Output the (X, Y) coordinate of the center of the cell containing the given text.  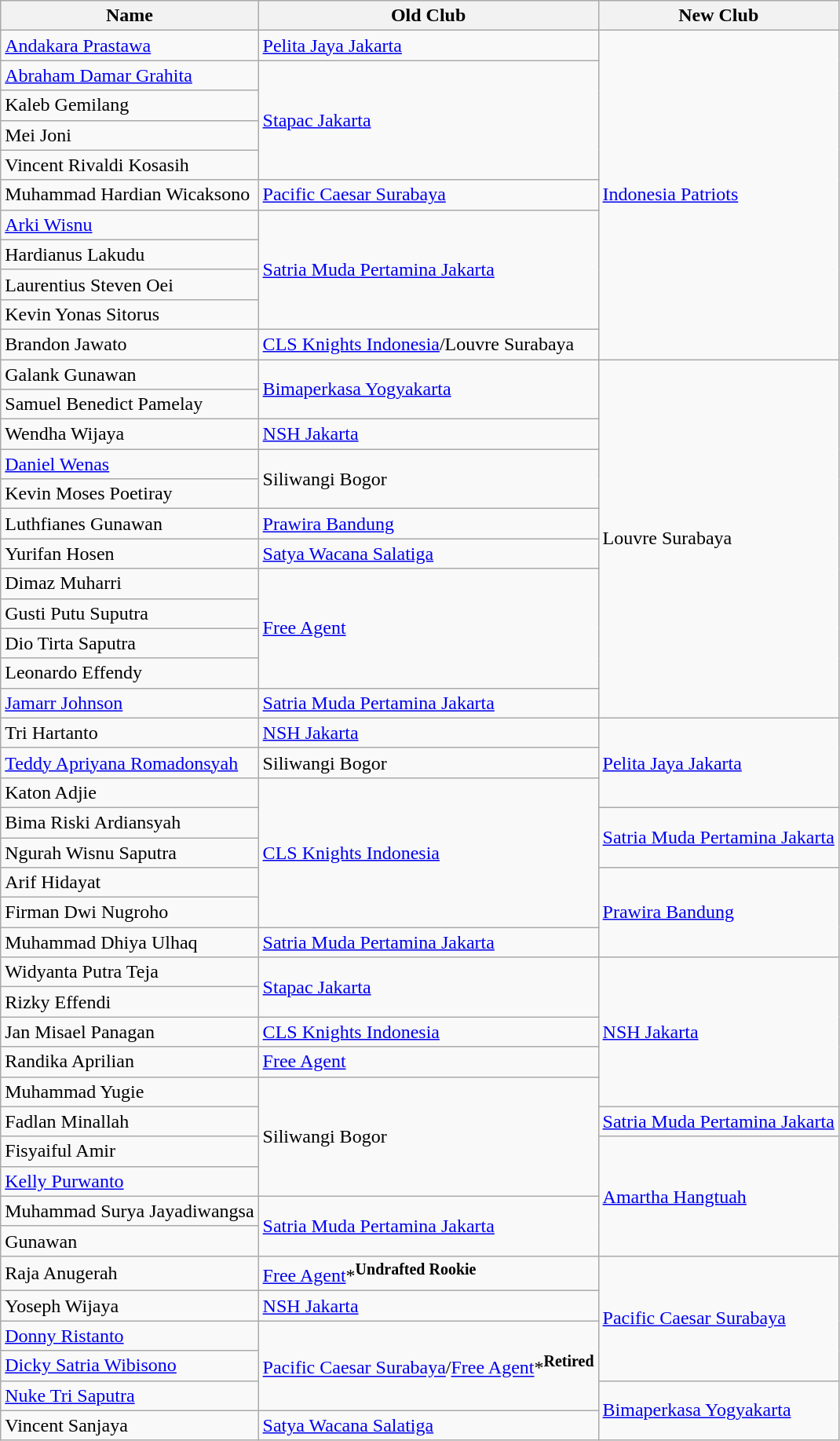
Pacific Caesar Surabaya/Free Agent*Retired (429, 1366)
Yurifan Hosen (130, 554)
Andakara Prastawa (130, 46)
Randika Aprilian (130, 1062)
Gusti Putu Suputra (130, 613)
New Club (718, 16)
Laurentius Steven Oei (130, 284)
Kaleb Gemilang (130, 105)
Rizky Effendi (130, 1002)
Old Club (429, 16)
Firman Dwi Nugroho (130, 913)
Widyanta Putra Teja (130, 972)
Abraham Damar Grahita (130, 75)
Jamarr Johnson (130, 703)
Ngurah Wisnu Saputra (130, 852)
Luthfianes Gunawan (130, 524)
Muhammad Dhiya Ulhaq (130, 942)
Dicky Satria Wibisono (130, 1366)
Kelly Purwanto (130, 1181)
Name (130, 16)
Bima Riski Ardiansyah (130, 822)
Dimaz Muharri (130, 583)
Arki Wisnu (130, 225)
Daniel Wenas (130, 464)
Free Agent*Undrafted Rookie (429, 1274)
Vincent Sanjaya (130, 1425)
Fadlan Minallah (130, 1121)
Donny Ristanto (130, 1336)
Leonardo Effendy (130, 673)
Tri Hartanto (130, 733)
Kevin Moses Poetiray (130, 494)
Louvre Surabaya (718, 539)
Muhammad Hardian Wicaksono (130, 195)
Amartha Hangtuah (718, 1196)
CLS Knights Indonesia/Louvre Surabaya (429, 344)
Indonesia Patriots (718, 195)
Katon Adjie (130, 792)
Dio Tirta Saputra (130, 643)
Kevin Yonas Sitorus (130, 314)
Vincent Rivaldi Kosasih (130, 165)
Arif Hidayat (130, 883)
Jan Misael Panagan (130, 1032)
Brandon Jawato (130, 344)
Wendha Wijaya (130, 434)
Galank Gunawan (130, 375)
Gunawan (130, 1241)
Nuke Tri Saputra (130, 1395)
Hardianus Lakudu (130, 254)
Samuel Benedict Pamelay (130, 404)
Teddy Apriyana Romadonsyah (130, 763)
Yoseph Wijaya (130, 1306)
Mei Joni (130, 135)
Raja Anugerah (130, 1274)
Fisyaiful Amir (130, 1151)
Muhammad Yugie (130, 1092)
Muhammad Surya Jayadiwangsa (130, 1211)
